Detect which cell encompasses the target text, then output its (x, y) center coordinate. 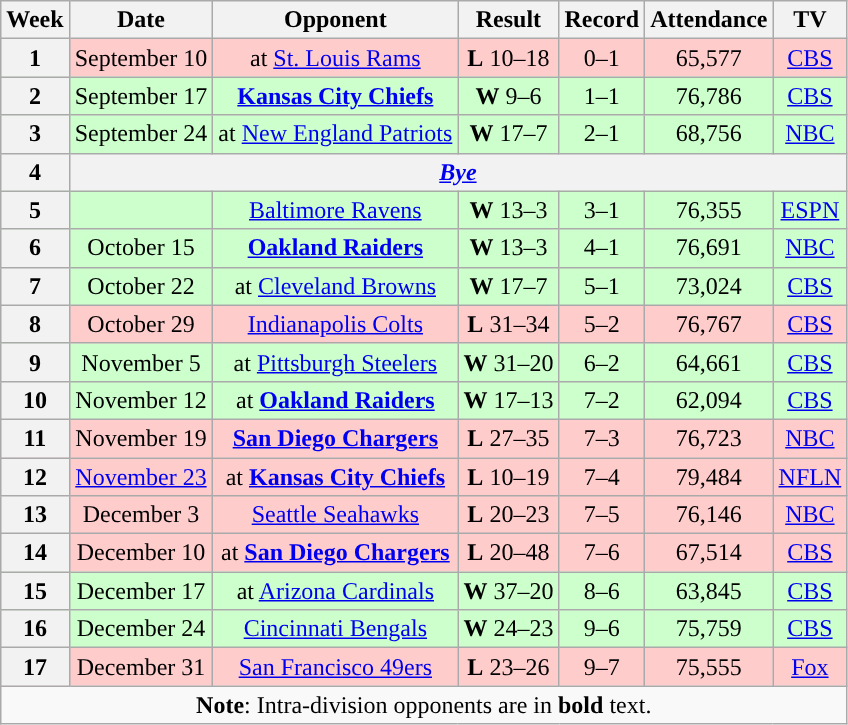
67,514 (709, 553)
L 20–48 (508, 553)
Result (508, 20)
7–3 (602, 438)
75,759 (709, 629)
at St. Louis Rams (336, 58)
W 9–6 (508, 96)
2–1 (602, 134)
76,767 (709, 324)
Opponent (336, 20)
Indianapolis Colts (336, 324)
Cincinnati Bengals (336, 629)
October 15 (141, 248)
Record (602, 20)
at Oakland Raiders (336, 400)
ESPN (810, 210)
76,723 (709, 438)
at Kansas City Chiefs (336, 477)
63,845 (709, 591)
15 (35, 591)
7–6 (602, 553)
9–7 (602, 667)
7–5 (602, 515)
6–2 (602, 362)
65,577 (709, 58)
at Arizona Cardinals (336, 591)
Fox (810, 667)
76,146 (709, 515)
W 24–23 (508, 629)
Baltimore Ravens (336, 210)
September 17 (141, 96)
W 31–20 (508, 362)
September 24 (141, 134)
TV (810, 20)
76,691 (709, 248)
October 29 (141, 324)
Note: Intra-division opponents are in bold text. (424, 705)
11 (35, 438)
W 37–20 (508, 591)
9 (35, 362)
4–1 (602, 248)
L 10–18 (508, 58)
7 (35, 286)
5–1 (602, 286)
7–2 (602, 400)
October 22 (141, 286)
L 27–35 (508, 438)
L 20–23 (508, 515)
1–1 (602, 96)
Oakland Raiders (336, 248)
Week (35, 20)
Date (141, 20)
December 3 (141, 515)
San Diego Chargers (336, 438)
November 23 (141, 477)
1 (35, 58)
Seattle Seahawks (336, 515)
November 5 (141, 362)
14 (35, 553)
76,786 (709, 96)
December 10 (141, 553)
8 (35, 324)
Bye (458, 172)
November 19 (141, 438)
16 (35, 629)
5–2 (602, 324)
7–4 (602, 477)
76,355 (709, 210)
5 (35, 210)
November 12 (141, 400)
L 31–34 (508, 324)
6 (35, 248)
at New England Patriots (336, 134)
December 31 (141, 667)
NFLN (810, 477)
December 24 (141, 629)
9–6 (602, 629)
3 (35, 134)
September 10 (141, 58)
4 (35, 172)
Kansas City Chiefs (336, 96)
10 (35, 400)
December 17 (141, 591)
17 (35, 667)
L 10–19 (508, 477)
13 (35, 515)
at Cleveland Browns (336, 286)
0–1 (602, 58)
68,756 (709, 134)
W 17–13 (508, 400)
at Pittsburgh Steelers (336, 362)
75,555 (709, 667)
San Francisco 49ers (336, 667)
at San Diego Chargers (336, 553)
Attendance (709, 20)
3–1 (602, 210)
64,661 (709, 362)
8–6 (602, 591)
79,484 (709, 477)
12 (35, 477)
2 (35, 96)
L 23–26 (508, 667)
73,024 (709, 286)
62,094 (709, 400)
